Determine the (X, Y) coordinate at the center of the cell enclosing the given text.  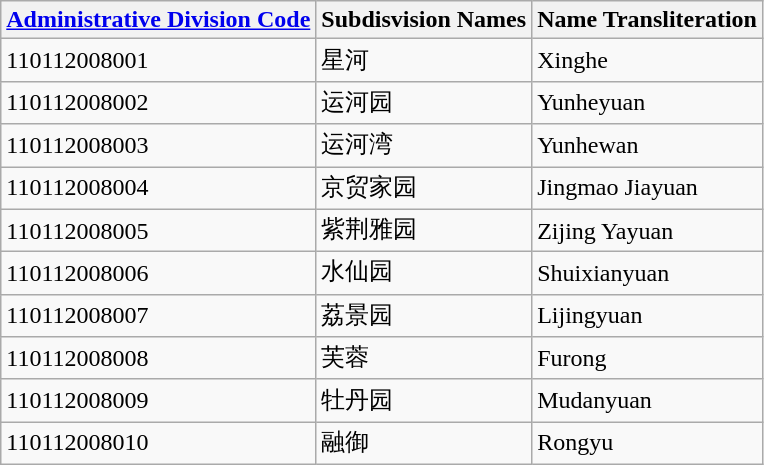
Rongyu (648, 444)
110112008002 (158, 102)
Jingmao Jiayuan (648, 188)
运河园 (424, 102)
110112008003 (158, 146)
110112008004 (158, 188)
Mudanyuan (648, 400)
110112008005 (158, 230)
星河 (424, 60)
紫荆雅园 (424, 230)
融御 (424, 444)
Administrative Division Code (158, 20)
Furong (648, 358)
Zijing Yayuan (648, 230)
Subdisvision Names (424, 20)
Xinghe (648, 60)
Shuixianyuan (648, 274)
芙蓉 (424, 358)
110112008008 (158, 358)
Lijingyuan (648, 316)
110112008006 (158, 274)
运河湾 (424, 146)
Yunhewan (648, 146)
110112008001 (158, 60)
Yunheyuan (648, 102)
Name Transliteration (648, 20)
110112008010 (158, 444)
110112008009 (158, 400)
牡丹园 (424, 400)
110112008007 (158, 316)
荔景园 (424, 316)
水仙园 (424, 274)
京贸家园 (424, 188)
